Return (x, y) of the center of cell containing provided text 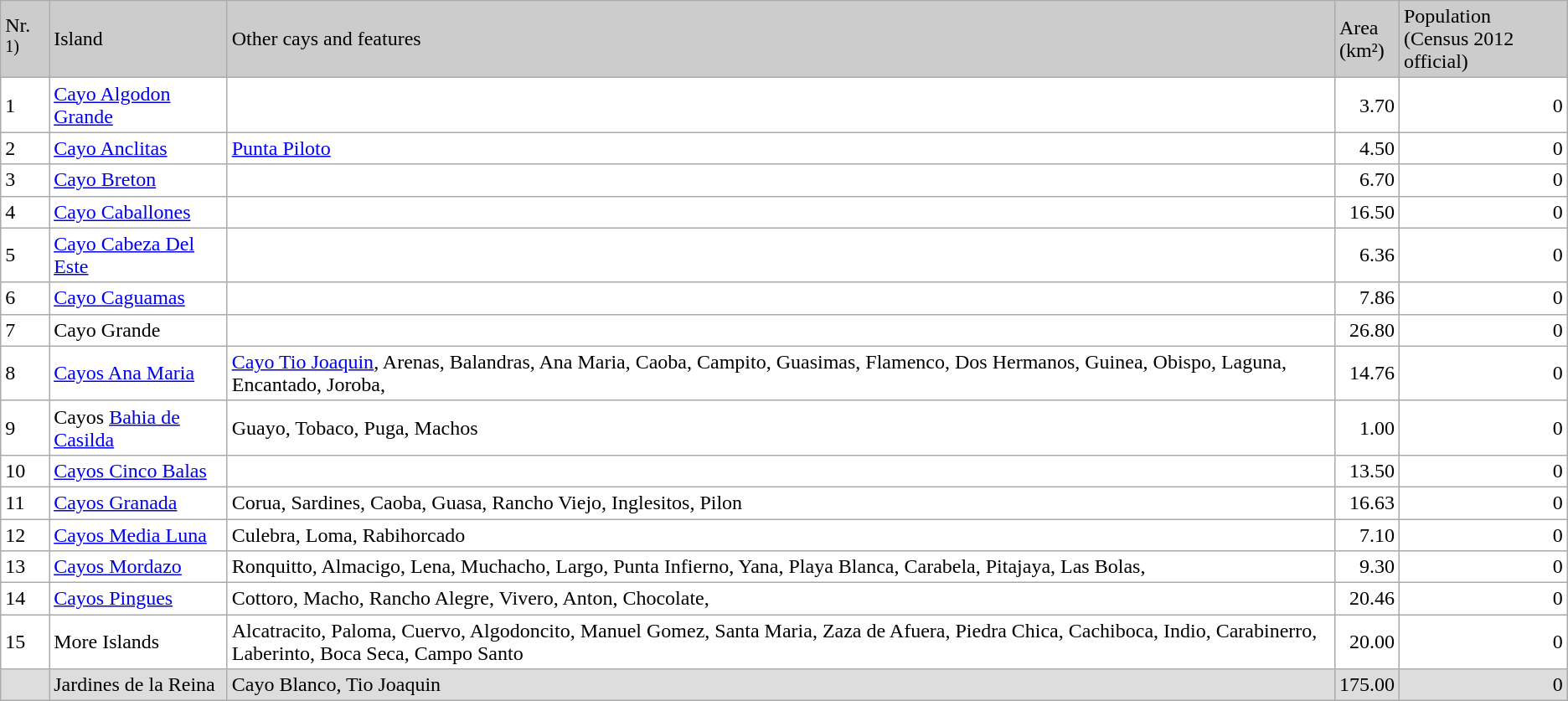
Cayo Tio Joaquin, Arenas, Balandras, Ana Maria, Caoba, Campito, Guasimas, Flamenco, Dos Hermanos, Guinea, Obispo, Laguna, Encantado, Joroba, (781, 374)
5 (25, 255)
4.50 (1367, 148)
20.46 (1367, 599)
Cayo Cabeza Del Este (139, 255)
3.70 (1367, 106)
6 (25, 298)
16.63 (1367, 503)
Cayos Pingues (139, 599)
9.30 (1367, 567)
3 (25, 180)
13 (25, 567)
6.70 (1367, 180)
14 (25, 599)
175.00 (1367, 685)
Cayos Cinco Balas (139, 471)
Area(km²) (1367, 39)
9 (25, 427)
Cottoro, Macho, Rancho Alegre, Vivero, Anton, Chocolate, (781, 599)
Cayo Breton (139, 180)
11 (25, 503)
Cayo Caballones (139, 212)
4 (25, 212)
13.50 (1367, 471)
1 (25, 106)
Cayo Algodon Grande (139, 106)
Cayos Ana Maria (139, 374)
Other cays and features (781, 39)
Island (139, 39)
Cayo Blanco, Tio Joaquin (781, 685)
Cayos Mordazo (139, 567)
2 (25, 148)
7.10 (1367, 535)
Cayos Media Luna (139, 535)
16.50 (1367, 212)
12 (25, 535)
Culebra, Loma, Rabihorcado (781, 535)
Cayo Grande (139, 330)
7.86 (1367, 298)
20.00 (1367, 642)
Jardines de la Reina (139, 685)
26.80 (1367, 330)
Cayo Anclitas (139, 148)
Ronquitto, Almacigo, Lena, Muchacho, Largo, Punta Infierno, Yana, Playa Blanca, Carabela, Pitajaya, Las Bolas, (781, 567)
6.36 (1367, 255)
8 (25, 374)
Corua, Sardines, Caoba, Guasa, Rancho Viejo, Inglesitos, Pilon (781, 503)
Population(Census 2012 official) (1483, 39)
Nr. 1) (25, 39)
15 (25, 642)
Punta Piloto (781, 148)
Cayos Bahia de Casilda (139, 427)
Guayo, Tobaco, Puga, Machos (781, 427)
Cayos Granada (139, 503)
7 (25, 330)
Cayo Caguamas (139, 298)
More Islands (139, 642)
10 (25, 471)
1.00 (1367, 427)
14.76 (1367, 374)
